Detect which cell encompasses the target text, then output its (X, Y) center coordinate. 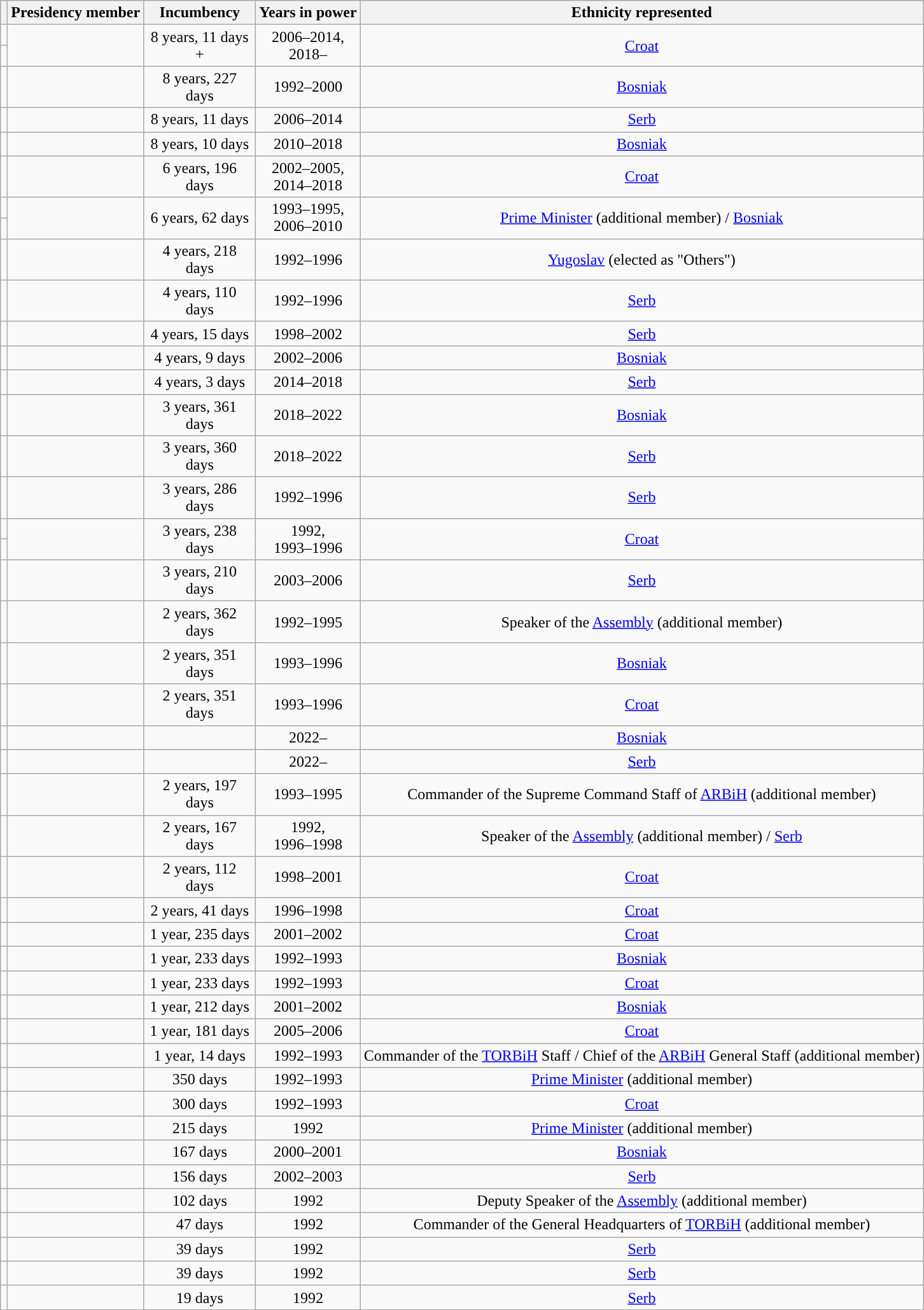
2006–2014,2018– (308, 46)
Incumbency (200, 13)
1992,1993–1996 (308, 540)
Commander of the TORBiH Staff / Chief of the ARBiH General Staff (additional member) (641, 1056)
6 years, 196 days (200, 177)
Speaker of the Assembly (additional member) / Serb (641, 836)
102 days (200, 1201)
Prime Minister (additional member) / Bosniak (641, 218)
2010–2018 (308, 144)
1998–2001 (308, 877)
3 years, 210 days (200, 580)
Presidency member (76, 13)
Years in power (308, 13)
47 days (200, 1225)
Ethnicity represented (641, 13)
3 years, 360 days (200, 457)
2002–2006 (308, 358)
3 years, 286 days (200, 498)
2002–2003 (308, 1176)
215 days (200, 1128)
4 years, 218 days (200, 260)
2006–2014 (308, 120)
Commander of the Supreme Command Staff of ARBiH (additional member) (641, 794)
300 days (200, 1104)
1 year, 235 days (200, 934)
1993–1995 (308, 794)
1992, 1996–1998 (308, 836)
1993–1995,2006–2010 (308, 218)
1996–1998 (308, 910)
2 years, 167 days (200, 836)
1 year, 14 days (200, 1056)
156 days (200, 1176)
8 years, 227 days (200, 87)
1998–2002 (308, 333)
1992–2000 (308, 87)
Commander of the General Headquarters of TORBiH (additional member) (641, 1225)
4 years, 15 days (200, 333)
3 years, 361 days (200, 415)
2 years, 197 days (200, 794)
350 days (200, 1080)
8 years, 10 days (200, 144)
1 year, 212 days (200, 1007)
2002–2005,2014–2018 (308, 177)
4 years, 110 days (200, 300)
2005–2006 (308, 1031)
6 years, 62 days (200, 218)
167 days (200, 1152)
2000–2001 (308, 1152)
2 years, 112 days (200, 877)
Deputy Speaker of the Assembly (additional member) (641, 1201)
4 years, 3 days (200, 382)
19 days (200, 1297)
2014–2018 (308, 382)
Speaker of the Assembly (additional member) (641, 622)
3 years, 238 days (200, 540)
Yugoslav (elected as "Others") (641, 260)
8 years, 11 days (200, 120)
1 year, 181 days (200, 1031)
8 years, 11 days + (200, 46)
2 years, 362 days (200, 622)
2 years, 41 days (200, 910)
2003–2006 (308, 580)
1992–1995 (308, 622)
4 years, 9 days (200, 358)
